Determine the [X, Y] coordinate at the center of the cell enclosing the given text.  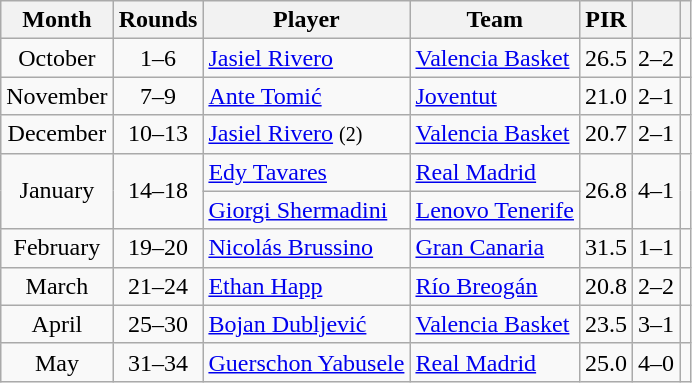
April [57, 324]
March [57, 286]
26.5 [606, 58]
10–13 [158, 134]
1–1 [656, 248]
7–9 [158, 96]
Ethan Happ [306, 286]
Ante Tomić [306, 96]
Nicolás Brussino [306, 248]
3–1 [656, 324]
October [57, 58]
31–34 [158, 362]
Guerschon Yabusele [306, 362]
February [57, 248]
23.5 [606, 324]
25–30 [158, 324]
Bojan Dubljević [306, 324]
Río Breogán [495, 286]
20.7 [606, 134]
Gran Canaria [495, 248]
4–0 [656, 362]
Giorgi Shermadini [306, 210]
4–1 [656, 191]
Edy Tavares [306, 172]
Jasiel Rivero [306, 58]
21.0 [606, 96]
Team [495, 20]
Rounds [158, 20]
25.0 [606, 362]
14–18 [158, 191]
19–20 [158, 248]
November [57, 96]
Lenovo Tenerife [495, 210]
26.8 [606, 191]
20.8 [606, 286]
December [57, 134]
Player [306, 20]
Jasiel Rivero (2) [306, 134]
Joventut [495, 96]
1–6 [158, 58]
Month [57, 20]
January [57, 191]
PIR [606, 20]
21–24 [158, 286]
31.5 [606, 248]
May [57, 362]
